Search for the cell housing the specified text and yield its [X, Y] center coordinate. 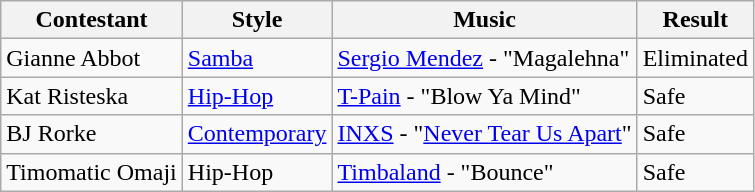
Kat Risteska [92, 96]
Timomatic Omaji [92, 172]
Contestant [92, 20]
Music [484, 20]
BJ Rorke [92, 134]
Gianne Abbot [92, 58]
T-Pain - "Blow Ya Mind" [484, 96]
Sergio Mendez - "Magalehna" [484, 58]
Samba [257, 58]
Style [257, 20]
Eliminated [695, 58]
Contemporary [257, 134]
Timbaland - "Bounce" [484, 172]
Result [695, 20]
INXS - "Never Tear Us Apart" [484, 134]
